Detect which cell encompasses the target text, then output its (x, y) center coordinate. 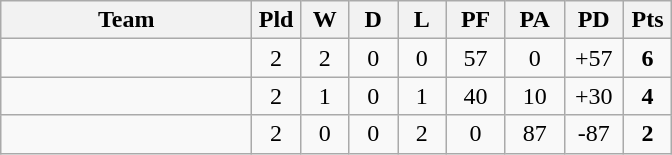
10 (534, 96)
+30 (594, 96)
+57 (594, 58)
W (324, 20)
Pts (648, 20)
6 (648, 58)
PF (476, 20)
Team (126, 20)
Pld (276, 20)
PA (534, 20)
87 (534, 134)
57 (476, 58)
-87 (594, 134)
4 (648, 96)
D (374, 20)
PD (594, 20)
40 (476, 96)
L (422, 20)
